Provide the [X, Y] coordinate of the cell's center where the given text is located.  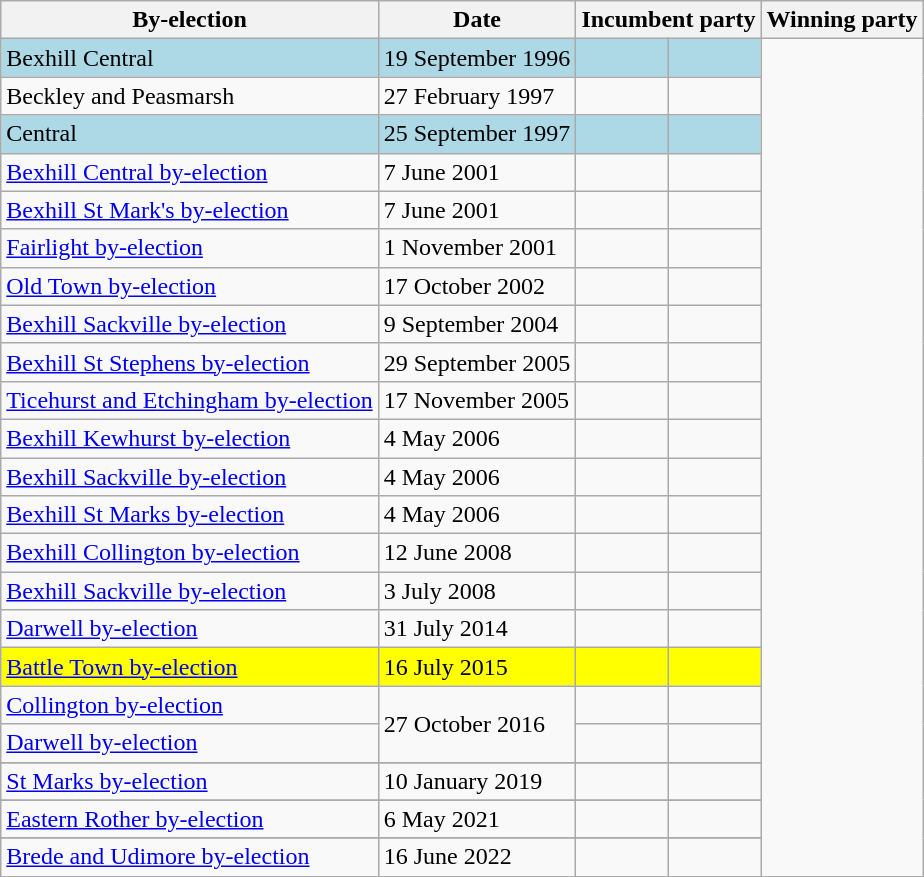
17 November 2005 [477, 400]
Brede and Udimore by-election [190, 857]
Bexhill Collington by-election [190, 553]
Bexhill St Stephens by-election [190, 362]
12 June 2008 [477, 553]
Bexhill Central by-election [190, 172]
9 September 2004 [477, 324]
Beckley and Peasmarsh [190, 96]
27 February 1997 [477, 96]
16 June 2022 [477, 857]
Bexhill St Mark's by-election [190, 210]
Battle Town by-election [190, 667]
Ticehurst and Etchingham by-election [190, 400]
1 November 2001 [477, 248]
25 September 1997 [477, 134]
3 July 2008 [477, 591]
Eastern Rother by-election [190, 819]
Bexhill St Marks by-election [190, 515]
10 January 2019 [477, 781]
St Marks by-election [190, 781]
Old Town by-election [190, 286]
Bexhill Kewhurst by-election [190, 438]
Fairlight by-election [190, 248]
Incumbent party [668, 20]
17 October 2002 [477, 286]
Central [190, 134]
Collington by-election [190, 705]
31 July 2014 [477, 629]
6 May 2021 [477, 819]
19 September 1996 [477, 58]
Winning party [842, 20]
27 October 2016 [477, 724]
29 September 2005 [477, 362]
Date [477, 20]
Bexhill Central [190, 58]
16 July 2015 [477, 667]
By-election [190, 20]
